Detect which cell encompasses the target text, then output its (x, y) center coordinate. 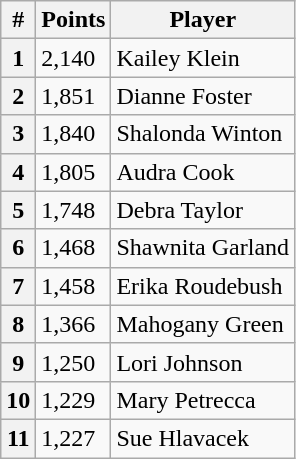
7 (18, 286)
1,458 (74, 286)
Shalonda Winton (203, 134)
Points (74, 20)
Dianne Foster (203, 96)
3 (18, 134)
2 (18, 96)
Shawnita Garland (203, 248)
6 (18, 248)
1,851 (74, 96)
1,748 (74, 210)
1,468 (74, 248)
Erika Roudebush (203, 286)
Audra Cook (203, 172)
1,250 (74, 362)
Kailey Klein (203, 58)
Lori Johnson (203, 362)
# (18, 20)
10 (18, 400)
1 (18, 58)
Sue Hlavacek (203, 438)
Mahogany Green (203, 324)
Mary Petrecca (203, 400)
1,227 (74, 438)
9 (18, 362)
1,805 (74, 172)
11 (18, 438)
5 (18, 210)
8 (18, 324)
4 (18, 172)
Player (203, 20)
Debra Taylor (203, 210)
1,366 (74, 324)
1,840 (74, 134)
1,229 (74, 400)
2,140 (74, 58)
